Pinpoint the cell where the given text exists, returning its (X, Y) midpoint coordinate. 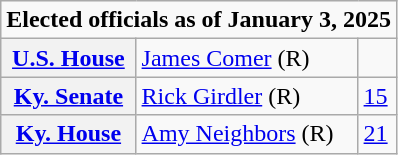
15 (377, 96)
Ky. Senate (68, 96)
Ky. House (68, 134)
21 (377, 134)
Amy Neighbors (R) (247, 134)
U.S. House (68, 58)
Rick Girdler (R) (247, 96)
Elected officials as of January 3, 2025 (199, 20)
James Comer (R) (247, 58)
